Detect which cell encompasses the target text, then output its (x, y) center coordinate. 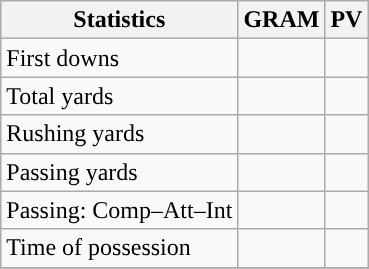
Passing: Comp–Att–Int (120, 210)
Passing yards (120, 172)
First downs (120, 58)
Total yards (120, 96)
Rushing yards (120, 134)
PV (346, 20)
Statistics (120, 20)
GRAM (282, 20)
Time of possession (120, 248)
